Return (x, y) of the center of cell containing provided text 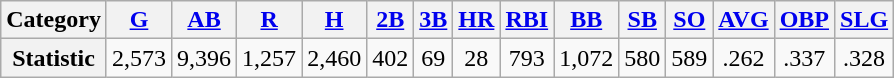
3B (434, 20)
AVG (744, 20)
SB (642, 20)
Category (54, 20)
402 (390, 58)
.328 (864, 58)
.262 (744, 58)
SLG (864, 20)
SO (690, 20)
AB (204, 20)
1,072 (586, 58)
.337 (804, 58)
G (138, 20)
H (334, 20)
2,573 (138, 58)
1,257 (270, 58)
R (270, 20)
Statistic (54, 58)
589 (690, 58)
9,396 (204, 58)
HR (476, 20)
RBI (527, 20)
69 (434, 58)
2,460 (334, 58)
793 (527, 58)
28 (476, 58)
2B (390, 20)
580 (642, 58)
OBP (804, 20)
BB (586, 20)
